Scan for the cell matching the given text and deliver its [x, y] coordinate at center. 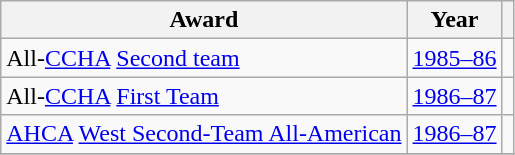
AHCA West Second-Team All-American [204, 134]
Award [204, 20]
1985–86 [454, 58]
Year [454, 20]
All-CCHA Second team [204, 58]
All-CCHA First Team [204, 96]
